Locate the cell with the specified text and output its [X, Y] center coordinate. 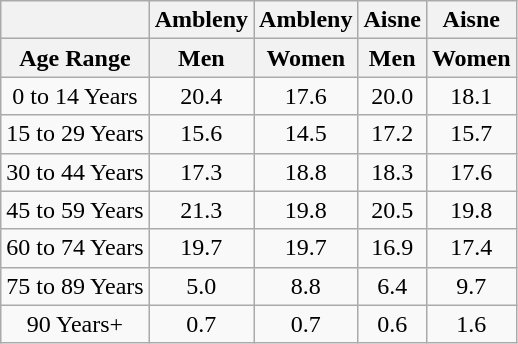
20.5 [392, 210]
15 to 29 Years [75, 134]
60 to 74 Years [75, 248]
14.5 [306, 134]
75 to 89 Years [75, 286]
0.6 [392, 324]
0 to 14 Years [75, 96]
21.3 [201, 210]
30 to 44 Years [75, 172]
5.0 [201, 286]
45 to 59 Years [75, 210]
16.9 [392, 248]
15.7 [471, 134]
18.3 [392, 172]
90 Years+ [75, 324]
20.0 [392, 96]
Age Range [75, 58]
20.4 [201, 96]
17.2 [392, 134]
9.7 [471, 286]
15.6 [201, 134]
8.8 [306, 286]
18.8 [306, 172]
17.4 [471, 248]
1.6 [471, 324]
6.4 [392, 286]
18.1 [471, 96]
17.3 [201, 172]
